Return the [X, Y] coordinate for the center point of the cell that contains the specified text.  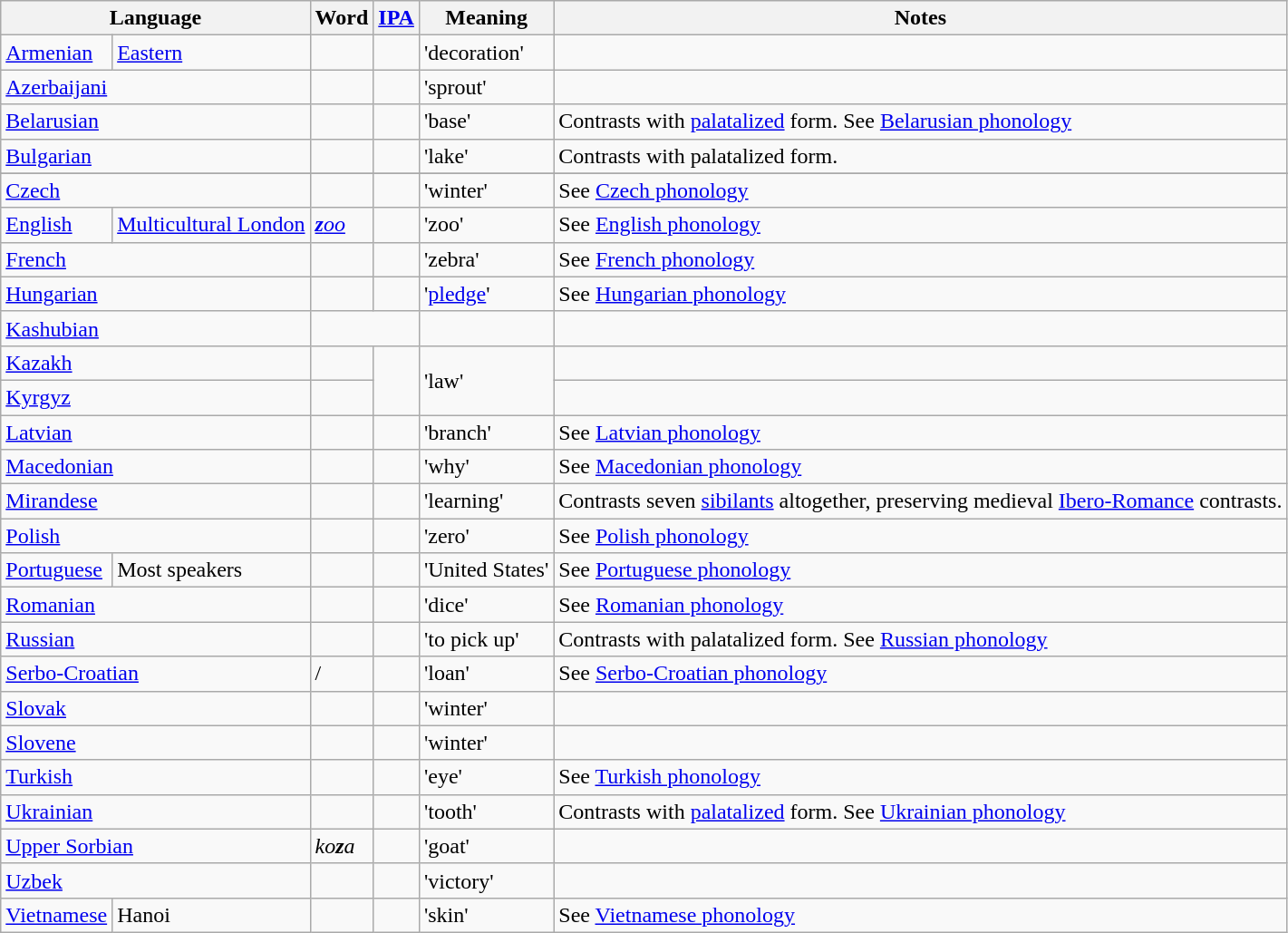
'victory' [486, 880]
Eastern [211, 53]
'tooth' [486, 812]
See Czech phonology [921, 190]
'United States' [486, 570]
'branch' [486, 432]
'decoration' [486, 53]
'why' [486, 467]
Slovene [156, 743]
English [56, 225]
Contrasts with palatalized form. See Belarusian phonology [921, 121]
Uzbek [156, 880]
Hungarian [156, 294]
French [156, 259]
'law' [486, 380]
'dice' [486, 605]
Multicultural London [211, 225]
'zoo' [486, 225]
Ukrainian [156, 812]
Czech [156, 190]
Contrasts with palatalized form. See Russian phonology [921, 639]
See Hungarian phonology [921, 294]
Polish [156, 536]
Romanian [156, 605]
'loan' [486, 674]
See French phonology [921, 259]
See Portuguese phonology [921, 570]
Armenian [56, 53]
IPA [397, 18]
Vietnamese [56, 915]
'sprout' [486, 87]
Notes [921, 18]
'eye' [486, 777]
'skin' [486, 915]
See Polish phonology [921, 536]
Belarusian [156, 121]
Latvian [156, 432]
Serbo-Croatian [156, 674]
Hanoi [211, 915]
See Latvian phonology [921, 432]
Contrasts with palatalized form. See Ukrainian phonology [921, 812]
Portuguese [56, 570]
zoo [342, 225]
koza [342, 846]
Most speakers [211, 570]
'pledge' [486, 294]
See Romanian phonology [921, 605]
Macedonian [156, 467]
Azerbaijani [156, 87]
'goat' [486, 846]
/ [342, 674]
'zero' [486, 536]
See Vietnamese phonology [921, 915]
Language [156, 18]
Turkish [156, 777]
Slovak [156, 708]
Kyrgyz [156, 397]
See English phonology [921, 225]
Russian [156, 639]
Upper Sorbian [156, 846]
See Turkish phonology [921, 777]
Mirandese [156, 501]
'learning' [486, 501]
'to pick up' [486, 639]
Contrasts seven sibilants altogether, preserving medieval Ibero-Romance contrasts. [921, 501]
See Macedonian phonology [921, 467]
See Serbo-Croatian phonology [921, 674]
Meaning [486, 18]
Kashubian [156, 328]
'base' [486, 121]
Bulgarian [156, 156]
Kazakh [156, 363]
Contrasts with palatalized form. [921, 156]
'lake' [486, 156]
Word [342, 18]
'zebra' [486, 259]
